Return [x, y] of the center of cell containing provided text 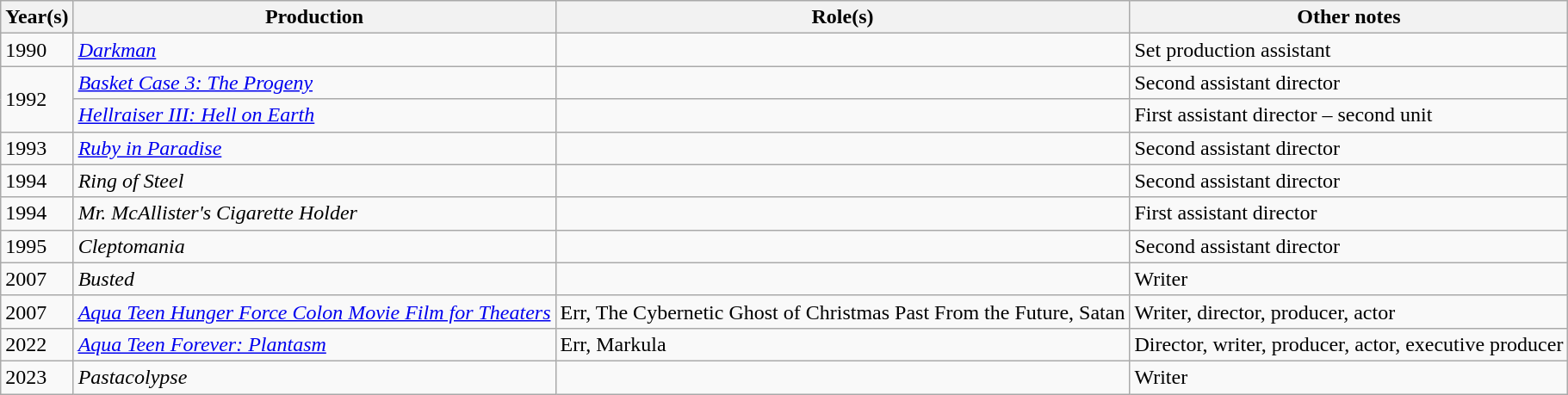
1993 [37, 148]
Other notes [1348, 17]
Writer, director, producer, actor [1348, 312]
Hellraiser III: Hell on Earth [314, 115]
Pastacolypse [314, 377]
First assistant director – second unit [1348, 115]
Basket Case 3: The Progeny [314, 83]
First assistant director [1348, 213]
Year(s) [37, 17]
1992 [37, 99]
Ring of Steel [314, 181]
Aqua Teen Forever: Plantasm [314, 344]
Err, Markula [842, 344]
Director, writer, producer, actor, executive producer [1348, 344]
Aqua Teen Hunger Force Colon Movie Film for Theaters [314, 312]
2022 [37, 344]
1990 [37, 50]
Ruby in Paradise [314, 148]
Err, The Cybernetic Ghost of Christmas Past From the Future, Satan [842, 312]
Set production assistant [1348, 50]
Cleptomania [314, 246]
Darkman [314, 50]
Role(s) [842, 17]
1995 [37, 246]
2023 [37, 377]
Production [314, 17]
Mr. McAllister's Cigarette Holder [314, 213]
Busted [314, 279]
